Determine the [x, y] coordinate at the center of the cell enclosing the given text.  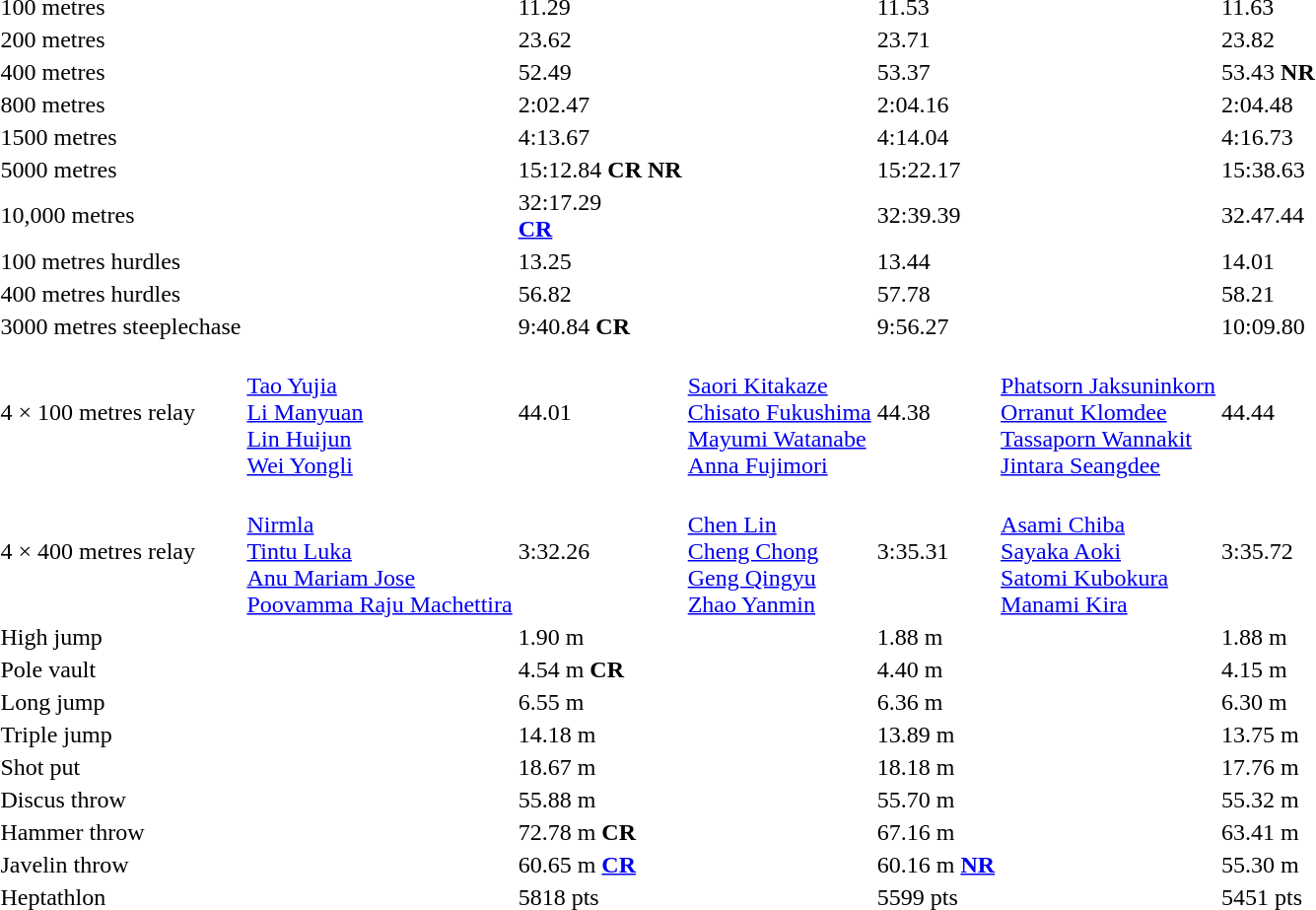
23.71 [935, 39]
32:17.29CR [599, 215]
9:40.84 CR [599, 326]
4.54 m CR [599, 669]
53.37 [935, 72]
6.55 m [599, 702]
14.18 m [599, 735]
60.16 m NR [935, 865]
72.78 m CR [599, 832]
67.16 m [935, 832]
56.82 [599, 294]
6.36 m [935, 702]
13.25 [599, 261]
2:02.47 [599, 105]
44.01 [599, 412]
2:04.16 [935, 105]
44.38 [935, 412]
15:22.17 [935, 170]
23.62 [599, 39]
3:35.31 [935, 551]
Tao YujiaLi ManyuanLin HuijunWei Yongli [380, 412]
1.90 m [599, 637]
32:39.39 [935, 215]
Saori KitakazeChisato FukushimaMayumi WatanabeAnna Fujimori [779, 412]
Phatsorn JaksuninkornOrranut KlomdeeTassaporn WannakitJintara Seangdee [1108, 412]
3:32.26 [599, 551]
57.78 [935, 294]
55.88 m [599, 800]
55.70 m [935, 800]
Asami ChibaSayaka AokiSatomi KubokuraManami Kira [1108, 551]
1.88 m [935, 637]
13.44 [935, 261]
9:56.27 [935, 326]
4:13.67 [599, 137]
NirmlaTintu LukaAnu Mariam JosePoovamma Raju Machettira [380, 551]
60.65 m CR [599, 865]
15:12.84 CR NR [599, 170]
18.67 m [599, 767]
13.89 m [935, 735]
18.18 m [935, 767]
52.49 [599, 72]
Chen LinCheng ChongGeng QingyuZhao Yanmin [779, 551]
4:14.04 [935, 137]
4.40 m [935, 669]
